Capture the cell that displays the provided text and extract its [x, y] central coordinate. 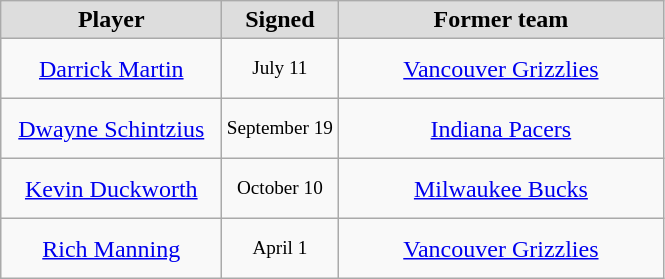
Former team [501, 20]
Player [112, 20]
October 10 [280, 189]
Indiana Pacers [501, 129]
July 11 [280, 69]
Kevin Duckworth [112, 189]
April 1 [280, 249]
September 19 [280, 129]
Dwayne Schintzius [112, 129]
Milwaukee Bucks [501, 189]
Rich Manning [112, 249]
Darrick Martin [112, 69]
Signed [280, 20]
